Output the [X, Y] coordinate of the center of the cell containing the given text.  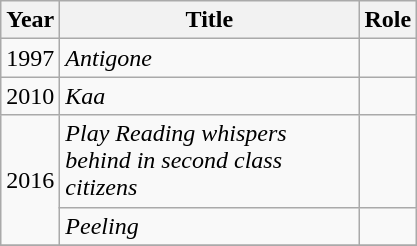
Title [210, 20]
1997 [30, 58]
2010 [30, 96]
Year [30, 20]
2016 [30, 180]
Kaa [210, 96]
Play Reading whispers behind in second class citizens [210, 161]
Antigone [210, 58]
Role [388, 20]
Peeling [210, 226]
